Output the (x, y) coordinate of the center of the cell containing the given text.  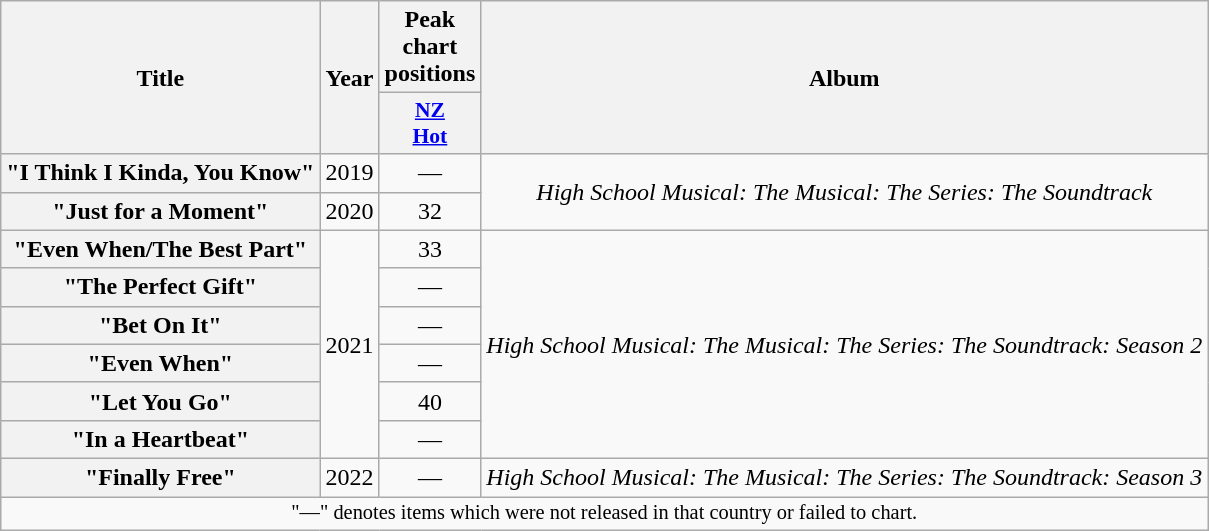
Title (160, 78)
40 (430, 401)
"Let You Go" (160, 401)
Album (844, 78)
2021 (350, 344)
High School Musical: The Musical: The Series: The Soundtrack: Season 2 (844, 344)
33 (430, 249)
"Even When" (160, 363)
"I Think I Kinda, You Know" (160, 173)
NZHot (430, 124)
Peak chart positions (430, 47)
2020 (350, 211)
"The Perfect Gift" (160, 287)
"Even When/The Best Part" (160, 249)
"Just for a Moment" (160, 211)
32 (430, 211)
"Bet On It" (160, 325)
"In a Heartbeat" (160, 439)
2019 (350, 173)
"—" denotes items which were not released in that country or failed to chart. (604, 513)
Year (350, 78)
"Finally Free" (160, 477)
High School Musical: The Musical: The Series: The Soundtrack (844, 192)
High School Musical: The Musical: The Series: The Soundtrack: Season 3 (844, 477)
2022 (350, 477)
